Find where the given text appears and provide that cell's center as (X, Y) coordinate. 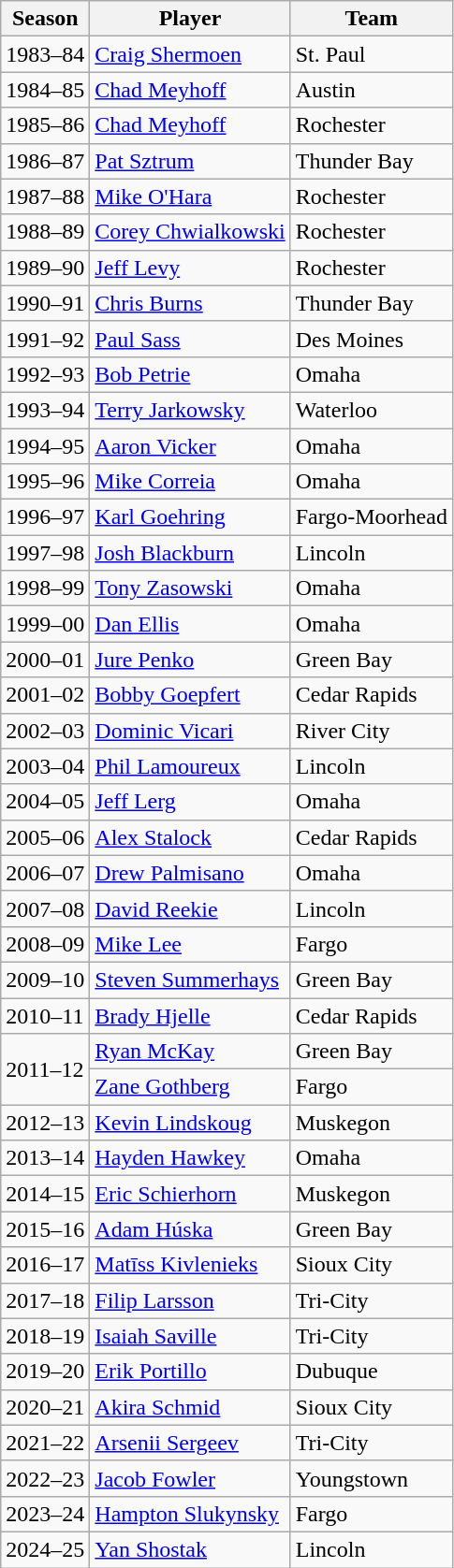
Adam Húska (190, 1229)
Team (371, 19)
Craig Shermoen (190, 54)
1991–92 (45, 339)
Fargo-Moorhead (371, 517)
Waterloo (371, 410)
Alex Stalock (190, 837)
1990–91 (45, 303)
2006–07 (45, 873)
1993–94 (45, 410)
Ryan McKay (190, 1052)
2017–18 (45, 1300)
2008–09 (45, 944)
Hayden Hawkey (190, 1158)
River City (371, 731)
2000–01 (45, 660)
Filip Larsson (190, 1300)
2010–11 (45, 1015)
2020–21 (45, 1407)
2003–04 (45, 766)
Phil Lamoureux (190, 766)
1988–89 (45, 232)
2001–02 (45, 695)
2021–22 (45, 1443)
Drew Palmisano (190, 873)
Hampton Slukynsky (190, 1514)
2022–23 (45, 1478)
1998–99 (45, 588)
1999–00 (45, 624)
Kevin Lindskoug (190, 1123)
Dominic Vicari (190, 731)
Mike Correia (190, 482)
2019–20 (45, 1372)
2023–24 (45, 1514)
2014–15 (45, 1194)
Des Moines (371, 339)
Tony Zasowski (190, 588)
Isaiah Saville (190, 1336)
1987–88 (45, 196)
1997–98 (45, 553)
2013–14 (45, 1158)
Bob Petrie (190, 374)
Aaron Vicker (190, 446)
Austin (371, 90)
1986–87 (45, 161)
2018–19 (45, 1336)
2007–08 (45, 908)
Dubuque (371, 1372)
Bobby Goepfert (190, 695)
Josh Blackburn (190, 553)
1996–97 (45, 517)
Dan Ellis (190, 624)
Arsenii Sergeev (190, 1443)
1992–93 (45, 374)
2015–16 (45, 1229)
Jure Penko (190, 660)
Yan Shostak (190, 1549)
Chris Burns (190, 303)
Eric Schierhorn (190, 1194)
Akira Schmid (190, 1407)
Brady Hjelle (190, 1015)
St. Paul (371, 54)
1989–90 (45, 268)
2005–06 (45, 837)
Youngstown (371, 1478)
Zane Gothberg (190, 1087)
Karl Goehring (190, 517)
Player (190, 19)
1983–84 (45, 54)
Jeff Levy (190, 268)
Terry Jarkowsky (190, 410)
Jacob Fowler (190, 1478)
Pat Sztrum (190, 161)
2016–17 (45, 1265)
Mike Lee (190, 944)
2012–13 (45, 1123)
1985–86 (45, 125)
Erik Portillo (190, 1372)
Season (45, 19)
1995–96 (45, 482)
David Reekie (190, 908)
Paul Sass (190, 339)
1994–95 (45, 446)
Corey Chwialkowski (190, 232)
2004–05 (45, 802)
Jeff Lerg (190, 802)
2011–12 (45, 1069)
Steven Summerhays (190, 980)
Mike O'Hara (190, 196)
2009–10 (45, 980)
2002–03 (45, 731)
1984–85 (45, 90)
2024–25 (45, 1549)
Matīss Kivlenieks (190, 1265)
